Return the (X, Y) coordinate for the center point of the cell that contains the specified text.  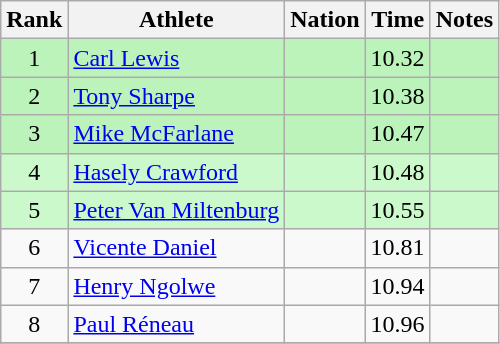
10.48 (398, 172)
10.81 (398, 248)
1 (34, 58)
Paul Réneau (176, 324)
Henry Ngolwe (176, 286)
8 (34, 324)
4 (34, 172)
Notes (464, 20)
10.96 (398, 324)
7 (34, 286)
Vicente Daniel (176, 248)
Time (398, 20)
10.32 (398, 58)
5 (34, 210)
10.47 (398, 134)
Rank (34, 20)
Athlete (176, 20)
10.38 (398, 96)
Carl Lewis (176, 58)
Hasely Crawford (176, 172)
10.55 (398, 210)
2 (34, 96)
Nation (325, 20)
3 (34, 134)
6 (34, 248)
10.94 (398, 286)
Peter Van Miltenburg (176, 210)
Mike McFarlane (176, 134)
Tony Sharpe (176, 96)
